Return [x, y] of the center of cell containing provided text 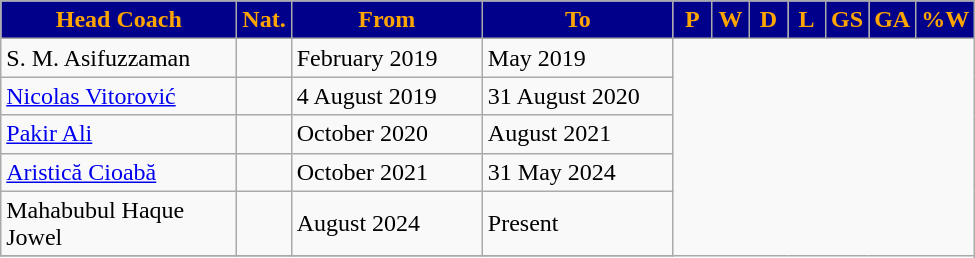
August 2021 [578, 134]
W [730, 20]
31 May 2024 [578, 172]
Nicolas Vitorović [119, 96]
L [807, 20]
February 2019 [386, 58]
Pakir Ali [119, 134]
From [386, 20]
Head Coach [119, 20]
4 August 2019 [386, 96]
To [578, 20]
D [768, 20]
GA [892, 20]
August 2024 [386, 224]
31 August 2020 [578, 96]
October 2020 [386, 134]
P [692, 20]
S. M. Asifuzzaman [119, 58]
Present [578, 224]
Aristică Cioabă [119, 172]
Nat. [264, 20]
Mahabubul Haque Jowel [119, 224]
%W [946, 20]
October 2021 [386, 172]
GS [848, 20]
May 2019 [578, 58]
